For the text-containing cell, return its midpoint in [X, Y] coordinate format. 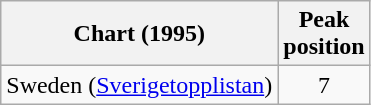
7 [324, 85]
Chart (1995) [140, 34]
Sweden (Sverigetopplistan) [140, 85]
Peakposition [324, 34]
